For the text-containing cell, return its midpoint in (x, y) coordinate format. 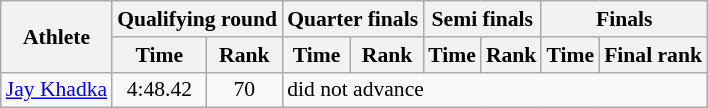
Qualifying round (197, 19)
Jay Khadka (56, 90)
Athlete (56, 36)
Final rank (653, 55)
Finals (624, 19)
Quarter finals (352, 19)
did not advance (494, 90)
Semi finals (482, 19)
4:48.42 (159, 90)
70 (244, 90)
